Provide the [X, Y] coordinate of the cell's center where the given text is located.  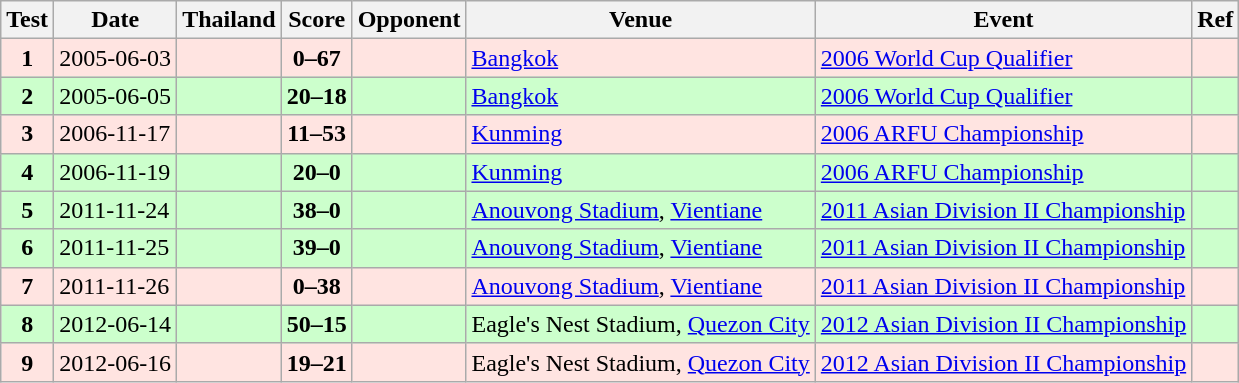
2 [28, 96]
6 [28, 248]
2012-06-14 [116, 324]
19–21 [316, 362]
Event [1003, 20]
2012-06-16 [116, 362]
20–0 [316, 172]
5 [28, 210]
Venue [640, 20]
1 [28, 58]
Opponent [409, 20]
9 [28, 362]
0–38 [316, 286]
50–15 [316, 324]
0–67 [316, 58]
2011-11-25 [116, 248]
11–53 [316, 134]
2006-11-17 [116, 134]
Ref [1216, 20]
Thailand [229, 20]
2011-11-24 [116, 210]
2011-11-26 [116, 286]
2006-11-19 [116, 172]
Score [316, 20]
4 [28, 172]
38–0 [316, 210]
20–18 [316, 96]
7 [28, 286]
2005-06-03 [116, 58]
Test [28, 20]
8 [28, 324]
3 [28, 134]
Date [116, 20]
2005-06-05 [116, 96]
39–0 [316, 248]
